Search for the cell housing the specified text and yield its (X, Y) center coordinate. 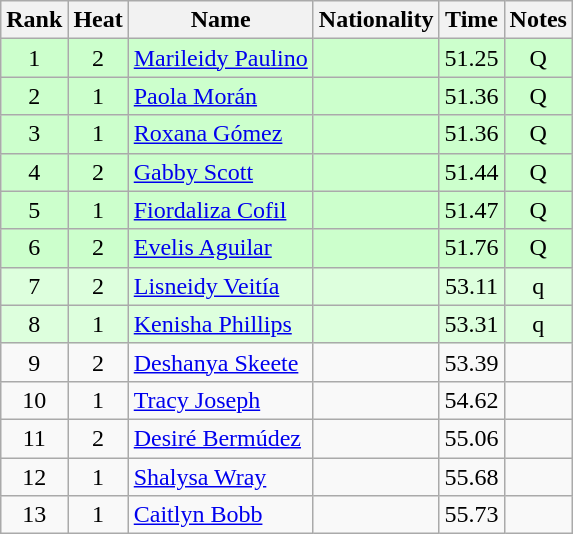
4 (34, 172)
3 (34, 134)
Notes (538, 20)
Roxana Gómez (220, 134)
Kenisha Phillips (220, 324)
Desiré Bermúdez (220, 438)
54.62 (472, 400)
Name (220, 20)
51.76 (472, 248)
Heat (98, 20)
Deshanya Skeete (220, 362)
12 (34, 477)
9 (34, 362)
51.25 (472, 58)
Caitlyn Bobb (220, 515)
55.06 (472, 438)
7 (34, 286)
Lisneidy Veitía (220, 286)
Paola Morán (220, 96)
53.11 (472, 286)
Gabby Scott (220, 172)
13 (34, 515)
Nationality (376, 20)
Fiordaliza Cofil (220, 210)
53.31 (472, 324)
6 (34, 248)
51.44 (472, 172)
8 (34, 324)
5 (34, 210)
10 (34, 400)
Tracy Joseph (220, 400)
11 (34, 438)
Shalysa Wray (220, 477)
51.47 (472, 210)
Evelis Aguilar (220, 248)
Rank (34, 20)
Marileidy Paulino (220, 58)
55.68 (472, 477)
55.73 (472, 515)
Time (472, 20)
53.39 (472, 362)
